Detect which cell encompasses the target text, then output its (X, Y) center coordinate. 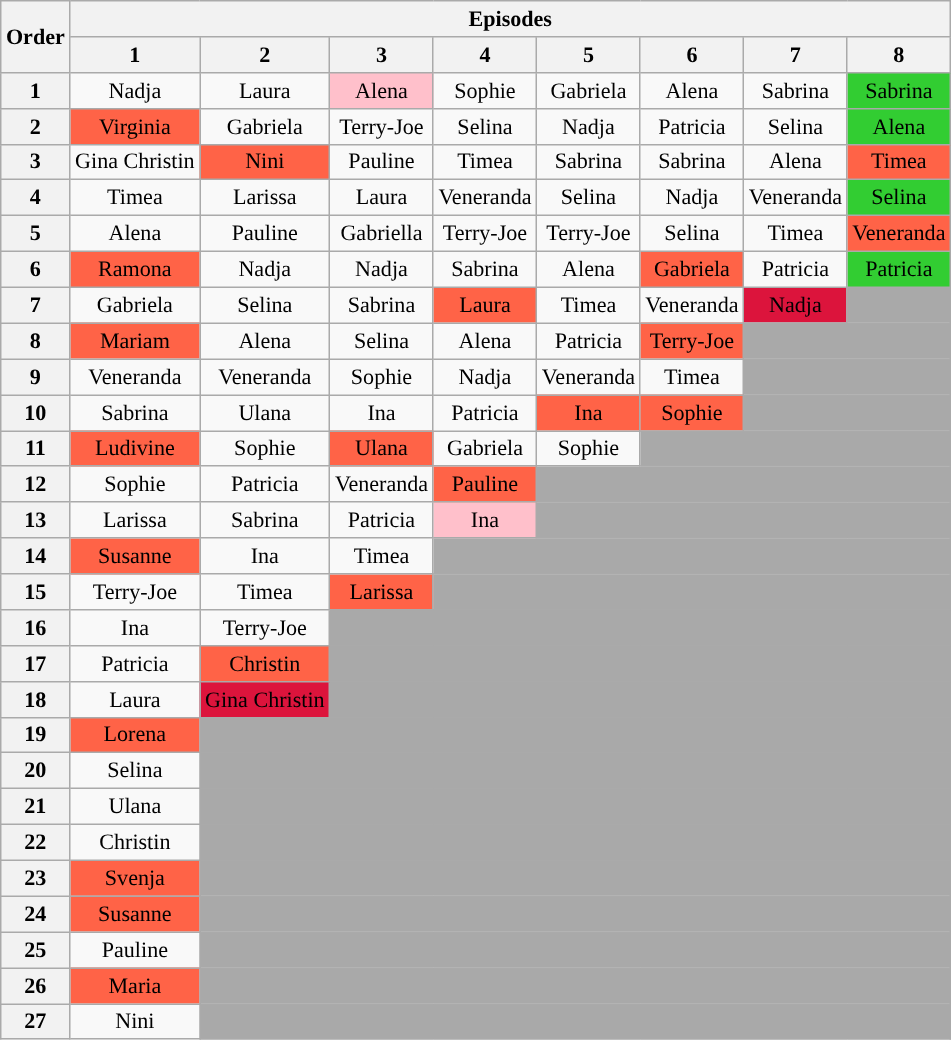
Mariam (135, 341)
16 (36, 627)
23 (36, 878)
11 (36, 448)
14 (36, 556)
13 (36, 520)
26 (36, 985)
Lorena (135, 735)
Ramona (135, 269)
27 (36, 1021)
Ludivine (135, 448)
Order (36, 36)
Gabriella (382, 233)
19 (36, 735)
15 (36, 591)
24 (36, 914)
9 (36, 377)
20 (36, 771)
Virginia (135, 126)
12 (36, 484)
Episodes (510, 18)
25 (36, 950)
Maria (135, 985)
10 (36, 412)
22 (36, 842)
21 (36, 806)
Svenja (135, 878)
18 (36, 699)
17 (36, 663)
